Capture the cell that displays the provided text and extract its (x, y) central coordinate. 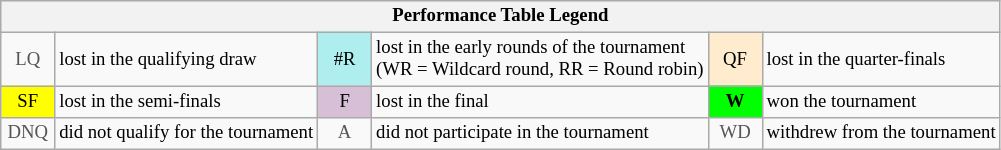
WD (735, 134)
W (735, 102)
QF (735, 60)
lost in the qualifying draw (186, 60)
LQ (28, 60)
F (345, 102)
A (345, 134)
#R (345, 60)
DNQ (28, 134)
Performance Table Legend (500, 16)
did not participate in the tournament (540, 134)
won the tournament (881, 102)
lost in the final (540, 102)
SF (28, 102)
lost in the early rounds of the tournament(WR = Wildcard round, RR = Round robin) (540, 60)
lost in the quarter-finals (881, 60)
did not qualify for the tournament (186, 134)
withdrew from the tournament (881, 134)
lost in the semi-finals (186, 102)
